Locate the cell with the specified text and output its [X, Y] center coordinate. 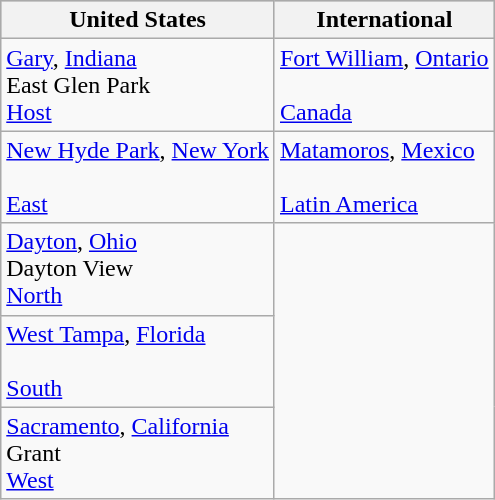
Dayton, OhioDayton ViewNorth [138, 269]
Sacramento, CaliforniaGrantWest [138, 453]
United States [138, 20]
West Tampa, FloridaSouth [138, 361]
International [384, 20]
Matamoros, MexicoLatin America [384, 177]
Gary, IndianaEast Glen ParkHost [138, 85]
New Hyde Park, New YorkEast [138, 177]
Fort William, OntarioCanada [384, 85]
